Search for the cell housing the specified text and yield its (x, y) center coordinate. 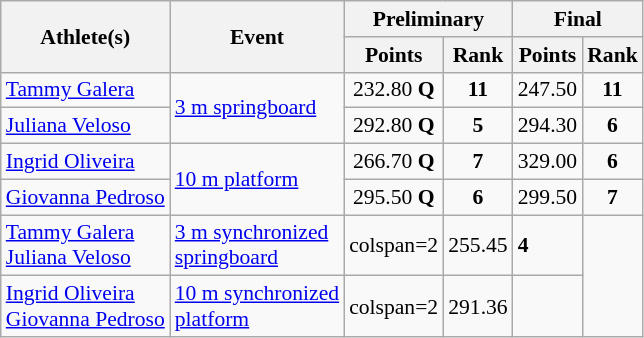
232.80 Q (394, 90)
Tammy GaleraJuliana Veloso (86, 246)
247.50 (548, 90)
329.00 (548, 162)
291.36 (478, 306)
292.80 Q (394, 126)
Juliana Veloso (86, 126)
Preliminary (428, 19)
Ingrid OliveiraGiovanna Pedroso (86, 306)
3 m springboard (257, 108)
266.70 Q (394, 162)
10 m platform (257, 180)
3 m synchronizedspringboard (257, 246)
295.50 Q (394, 197)
255.45 (478, 246)
294.30 (548, 126)
Ingrid Oliveira (86, 162)
Final (578, 19)
Event (257, 36)
10 m synchronizedplatform (257, 306)
299.50 (548, 197)
Athlete(s) (86, 36)
5 (478, 126)
4 (548, 246)
Tammy Galera (86, 90)
Giovanna Pedroso (86, 197)
